Identify which cell holds the provided text, then report its (X, Y) central coordinate. 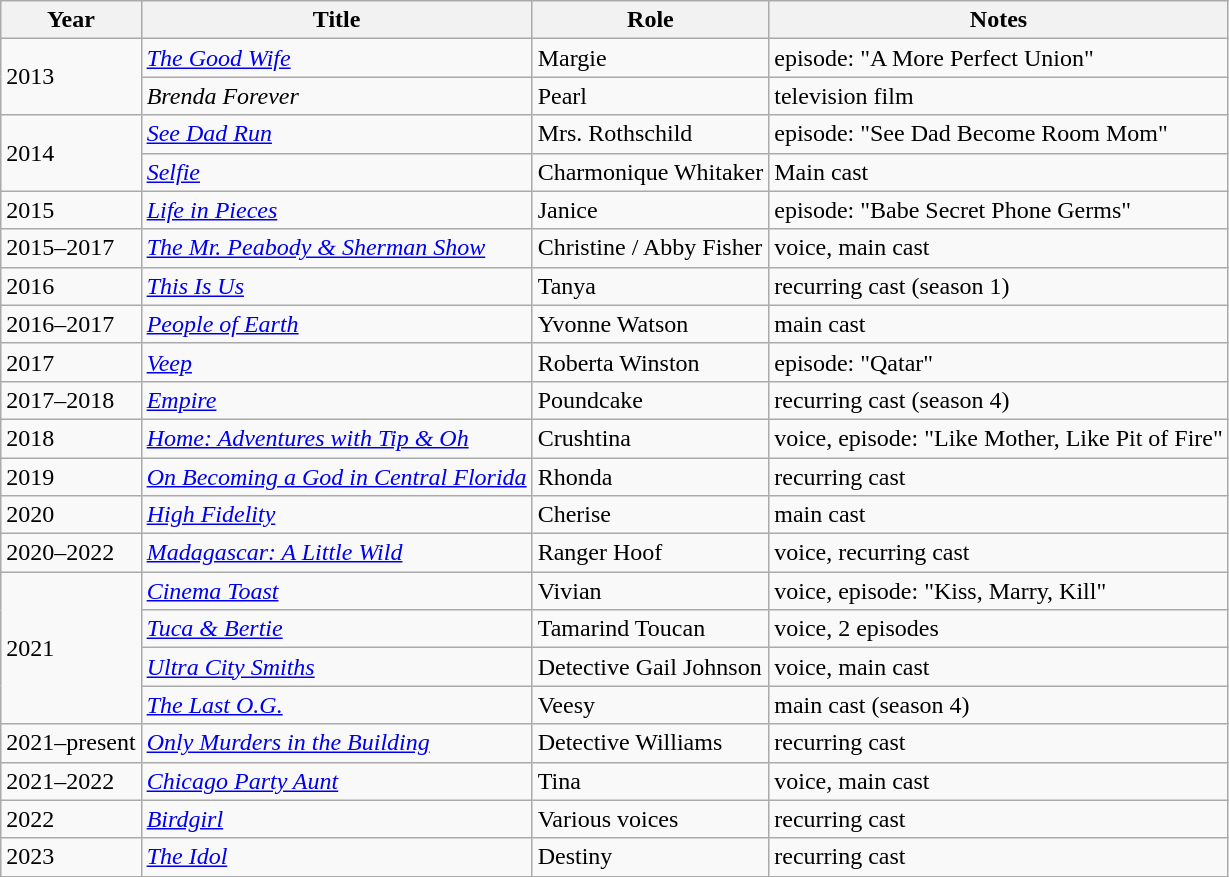
Main cast (999, 172)
Roberta Winston (650, 362)
The Good Wife (336, 58)
voice, recurring cast (999, 553)
recurring cast (season 1) (999, 286)
Tanya (650, 286)
Christine / Abby Fisher (650, 248)
Role (650, 20)
Crushtina (650, 438)
voice, episode: "Kiss, Marry, Kill" (999, 591)
Charmonique Whitaker (650, 172)
Only Murders in the Building (336, 743)
episode: "Qatar" (999, 362)
Ultra City Smiths (336, 667)
2019 (71, 477)
2017–2018 (71, 400)
episode: "See Dad Become Room Mom" (999, 134)
Tina (650, 781)
2014 (71, 153)
Notes (999, 20)
main cast (season 4) (999, 705)
Brenda Forever (336, 96)
Detective Gail Johnson (650, 667)
episode: "Babe Secret Phone Germs" (999, 210)
Life in Pieces (336, 210)
Cinema Toast (336, 591)
2021–2022 (71, 781)
The Mr. Peabody & Sherman Show (336, 248)
See Dad Run (336, 134)
Home: Adventures with Tip & Oh (336, 438)
Selfie (336, 172)
Detective Williams (650, 743)
High Fidelity (336, 515)
Empire (336, 400)
Vivian (650, 591)
Yvonne Watson (650, 324)
recurring cast (season 4) (999, 400)
Madagascar: A Little Wild (336, 553)
Mrs. Rothschild (650, 134)
Birdgirl (336, 819)
2016–2017 (71, 324)
Destiny (650, 857)
2015 (71, 210)
2022 (71, 819)
Various voices (650, 819)
The Last O.G. (336, 705)
The Idol (336, 857)
Tamarind Toucan (650, 629)
People of Earth (336, 324)
Chicago Party Aunt (336, 781)
Margie (650, 58)
2021–present (71, 743)
Veep (336, 362)
Pearl (650, 96)
television film (999, 96)
2023 (71, 857)
Poundcake (650, 400)
2021 (71, 648)
2013 (71, 77)
2020 (71, 515)
Year (71, 20)
2020–2022 (71, 553)
Rhonda (650, 477)
2018 (71, 438)
Title (336, 20)
This Is Us (336, 286)
Ranger Hoof (650, 553)
Cherise (650, 515)
Janice (650, 210)
Veesy (650, 705)
2015–2017 (71, 248)
2016 (71, 286)
Tuca & Bertie (336, 629)
voice, episode: "Like Mother, Like Pit of Fire" (999, 438)
2017 (71, 362)
On Becoming a God in Central Florida (336, 477)
voice, 2 episodes (999, 629)
episode: "A More Perfect Union" (999, 58)
